Detect which cell encompasses the target text, then output its [X, Y] center coordinate. 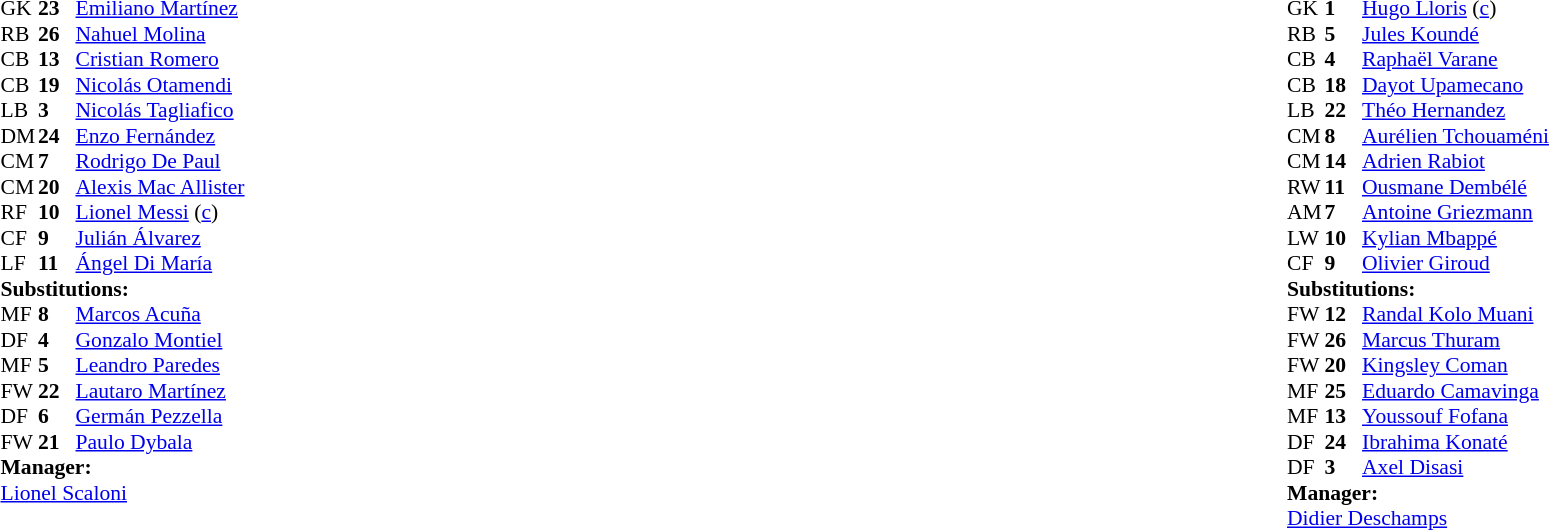
Dayot Upamecano [1456, 85]
Nahuel Molina [160, 34]
Kylian Mbappé [1456, 238]
14 [1344, 161]
Julián Álvarez [160, 238]
Lautaro Martínez [160, 391]
Nicolás Otamendi [160, 85]
LF [19, 263]
Olivier Giroud [1456, 263]
Lionel Messi (c) [160, 213]
19 [57, 85]
Marcos Acuña [160, 315]
6 [57, 417]
Marcus Thuram [1456, 340]
Antoine Griezmann [1456, 213]
Aurélien Tchouaméni [1456, 136]
12 [1344, 315]
21 [57, 442]
Germán Pezzella [160, 417]
Axel Disasi [1456, 467]
Lionel Scaloni [122, 493]
DM [19, 136]
Adrien Rabiot [1456, 161]
Enzo Fernández [160, 136]
Théo Hernandez [1456, 111]
Ángel Di María [160, 263]
RW [1306, 187]
Eduardo Camavinga [1456, 391]
Youssouf Fofana [1456, 417]
AM [1306, 213]
Rodrigo De Paul [160, 161]
Leandro Paredes [160, 365]
Cristian Romero [160, 59]
Raphaël Varane [1456, 59]
Alexis Mac Allister [160, 187]
Kingsley Coman [1456, 365]
Ibrahima Konaté [1456, 442]
Randal Kolo Muani [1456, 315]
RF [19, 213]
18 [1344, 85]
Nicolás Tagliafico [160, 111]
LW [1306, 238]
Jules Koundé [1456, 34]
Ousmane Dembélé [1456, 187]
Gonzalo Montiel [160, 340]
25 [1344, 391]
Paulo Dybala [160, 442]
